From the cell containing the given text, extract its center point as (X, Y) coordinate. 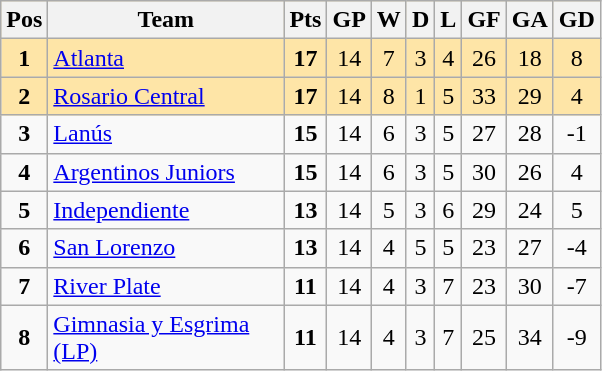
28 (530, 134)
33 (484, 96)
2 (24, 96)
Rosario Central (166, 96)
GP (349, 20)
River Plate (166, 286)
-9 (576, 338)
Gimnasia y Esgrima (LP) (166, 338)
D (420, 20)
Lanús (166, 134)
-4 (576, 248)
GF (484, 20)
-7 (576, 286)
GD (576, 20)
L (448, 20)
34 (530, 338)
San Lorenzo (166, 248)
GA (530, 20)
24 (530, 210)
Pos (24, 20)
-1 (576, 134)
Pts (306, 20)
Atlanta (166, 58)
Team (166, 20)
Independiente (166, 210)
Argentinos Juniors (166, 172)
18 (530, 58)
25 (484, 338)
W (388, 20)
